Search for the cell housing the specified text and yield its (x, y) center coordinate. 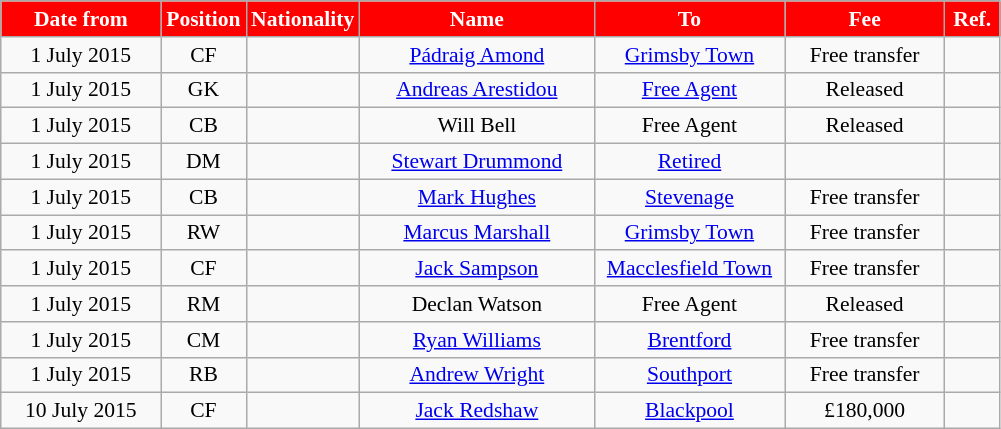
Will Bell (476, 126)
Ref. (972, 19)
Ryan Williams (476, 340)
GK (204, 90)
Name (476, 19)
Retired (689, 162)
Mark Hughes (476, 197)
Andreas Arestidou (476, 90)
Marcus Marshall (476, 233)
RB (204, 375)
Position (204, 19)
Stewart Drummond (476, 162)
CM (204, 340)
RW (204, 233)
£180,000 (865, 411)
Nationality (302, 19)
Declan Watson (476, 304)
Stevenage (689, 197)
Brentford (689, 340)
Southport (689, 375)
Blackpool (689, 411)
DM (204, 162)
RM (204, 304)
Andrew Wright (476, 375)
Jack Sampson (476, 269)
Macclesfield Town (689, 269)
To (689, 19)
Jack Redshaw (476, 411)
Fee (865, 19)
Pádraig Amond (476, 55)
10 July 2015 (81, 411)
Date from (81, 19)
